For the text-containing cell, return its midpoint in [x, y] coordinate format. 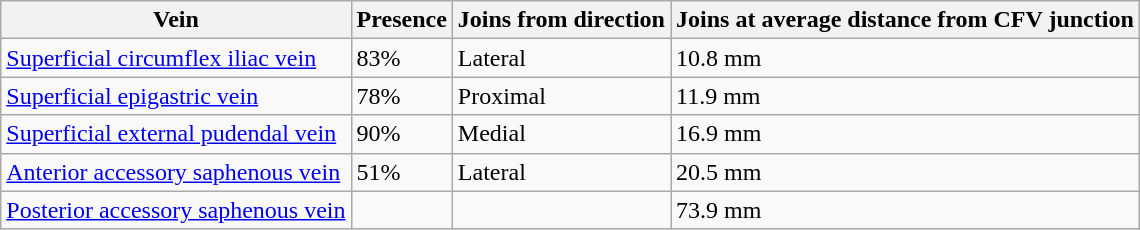
51% [402, 172]
Superficial circumflex iliac vein [176, 58]
10.8 mm [904, 58]
Anterior accessory saphenous vein [176, 172]
Vein [176, 20]
11.9 mm [904, 96]
90% [402, 134]
Posterior accessory saphenous vein [176, 210]
Medial [561, 134]
83% [402, 58]
78% [402, 96]
Presence [402, 20]
20.5 mm [904, 172]
Superficial external pudendal vein [176, 134]
16.9 mm [904, 134]
Joins from direction [561, 20]
Superficial epigastric vein [176, 96]
73.9 mm [904, 210]
Joins at average distance from CFV junction [904, 20]
Proximal [561, 96]
